From the cell containing the given text, extract its center point as [X, Y] coordinate. 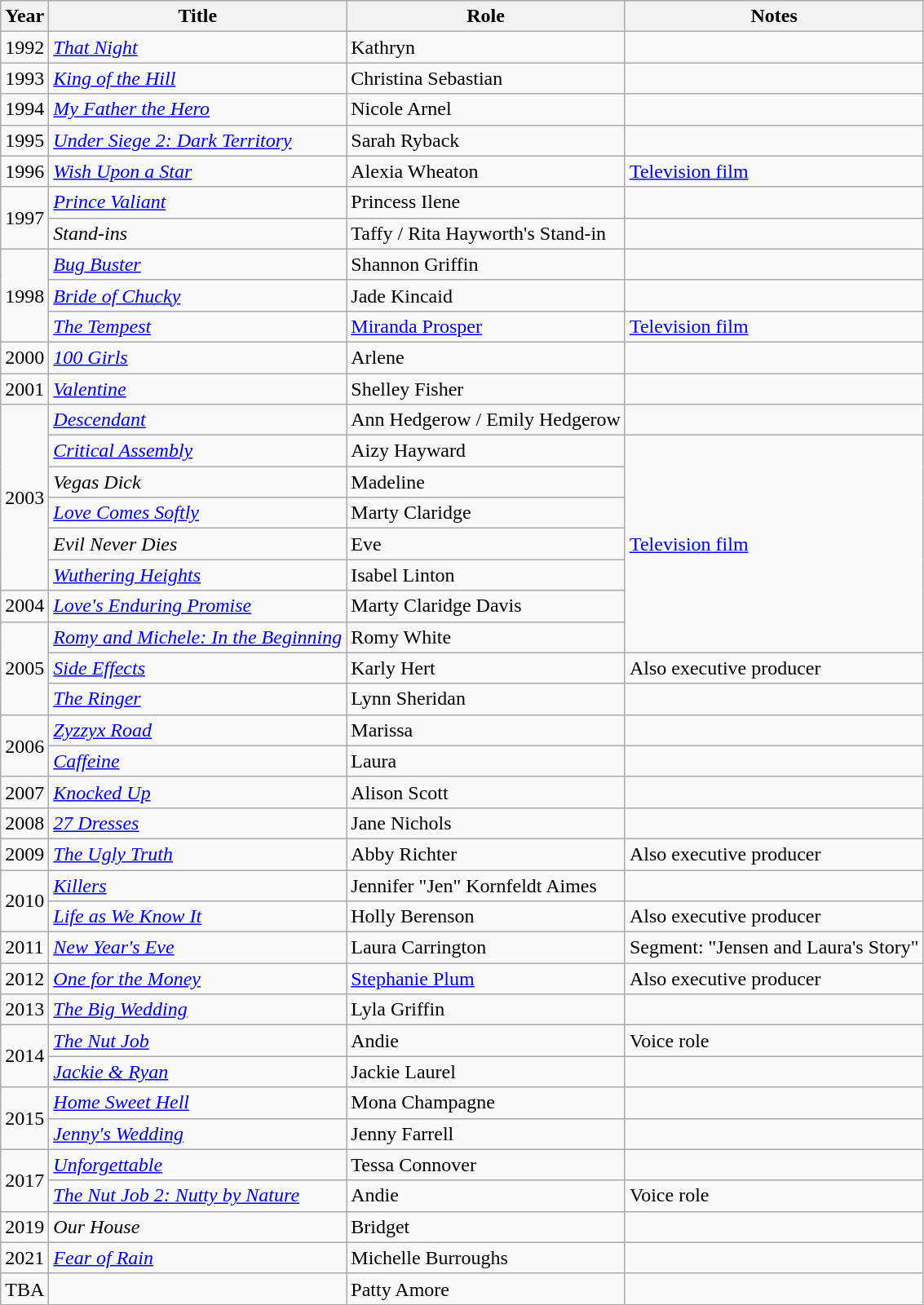
Jenny's Wedding [197, 1134]
Fear of Rain [197, 1258]
Mona Champagne [486, 1103]
Prince Valiant [197, 202]
One for the Money [197, 979]
Wuthering Heights [197, 575]
1994 [24, 109]
Alison Scott [486, 792]
2009 [24, 854]
Love's Enduring Promise [197, 606]
Ann Hedgerow / Emily Hedgerow [486, 420]
1992 [24, 47]
Arlene [486, 357]
1993 [24, 78]
Jennifer "Jen" Kornfeldt Aimes [486, 885]
Notes [774, 16]
The Big Wedding [197, 1010]
2019 [24, 1227]
Knocked Up [197, 792]
Jade Kincaid [486, 295]
Zyzzyx Road [197, 730]
Descendant [197, 420]
Sarah Ryback [486, 140]
Tessa Connover [486, 1165]
Marissa [486, 730]
My Father the Hero [197, 109]
Laura Carrington [486, 948]
Segment: "Jensen and Laura's Story" [774, 948]
Jenny Farrell [486, 1134]
2006 [24, 745]
Killers [197, 885]
2003 [24, 498]
2012 [24, 979]
Michelle Burroughs [486, 1258]
2005 [24, 668]
Lynn Sheridan [486, 699]
Our House [197, 1227]
TBA [24, 1289]
Taffy / Rita Hayworth's Stand-in [486, 233]
Bug Buster [197, 264]
100 Girls [197, 357]
27 Dresses [197, 823]
Caffeine [197, 761]
Shelley Fisher [486, 389]
2013 [24, 1010]
Marty Claridge [486, 513]
That Night [197, 47]
2004 [24, 606]
Aizy Hayward [486, 451]
Abby Richter [486, 854]
Bridget [486, 1227]
Madeline [486, 482]
Unforgettable [197, 1165]
The Tempest [197, 326]
The Nut Job [197, 1041]
2014 [24, 1056]
Romy and Michele: In the Beginning [197, 637]
2021 [24, 1258]
2001 [24, 389]
2011 [24, 948]
2015 [24, 1118]
Home Sweet Hell [197, 1103]
Karly Hert [486, 668]
Kathryn [486, 47]
2017 [24, 1180]
Role [486, 16]
Year [24, 16]
Nicole Arnel [486, 109]
Laura [486, 761]
Wish Upon a Star [197, 171]
Critical Assembly [197, 451]
2007 [24, 792]
Lyla Griffin [486, 1010]
King of the Hill [197, 78]
Title [197, 16]
1995 [24, 140]
Jackie Laurel [486, 1072]
Stand-ins [197, 233]
2000 [24, 357]
Patty Amore [486, 1289]
Isabel Linton [486, 575]
Eve [486, 544]
Under Siege 2: Dark Territory [197, 140]
The Ringer [197, 699]
2008 [24, 823]
Alexia Wheaton [486, 171]
2010 [24, 900]
Valentine [197, 389]
Bride of Chucky [197, 295]
Jackie & Ryan [197, 1072]
Miranda Prosper [486, 326]
Jane Nichols [486, 823]
Love Comes Softly [197, 513]
Romy White [486, 637]
Stephanie Plum [486, 979]
Christina Sebastian [486, 78]
1996 [24, 171]
The Ugly Truth [197, 854]
Shannon Griffin [486, 264]
Marty Claridge Davis [486, 606]
Vegas Dick [197, 482]
1997 [24, 218]
Princess Ilene [486, 202]
The Nut Job 2: Nutty by Nature [197, 1196]
Evil Never Dies [197, 544]
Holly Berenson [486, 917]
1998 [24, 295]
New Year's Eve [197, 948]
Side Effects [197, 668]
Life as We Know It [197, 917]
